Return (X, Y) of the center of cell containing provided text 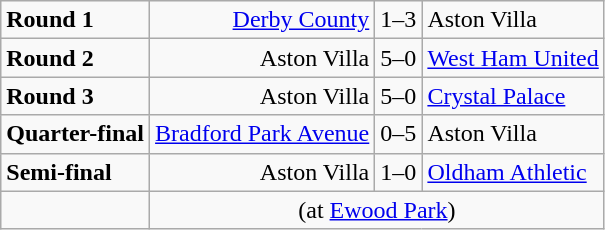
Oldham Athletic (513, 172)
Round 3 (76, 96)
0–5 (398, 134)
Round 2 (76, 58)
Bradford Park Avenue (262, 134)
1–3 (398, 20)
Derby County (262, 20)
Semi-final (76, 172)
West Ham United (513, 58)
Quarter-final (76, 134)
Crystal Palace (513, 96)
(at Ewood Park) (378, 210)
Round 1 (76, 20)
1–0 (398, 172)
